Identify which cell holds the provided text, then report its (X, Y) central coordinate. 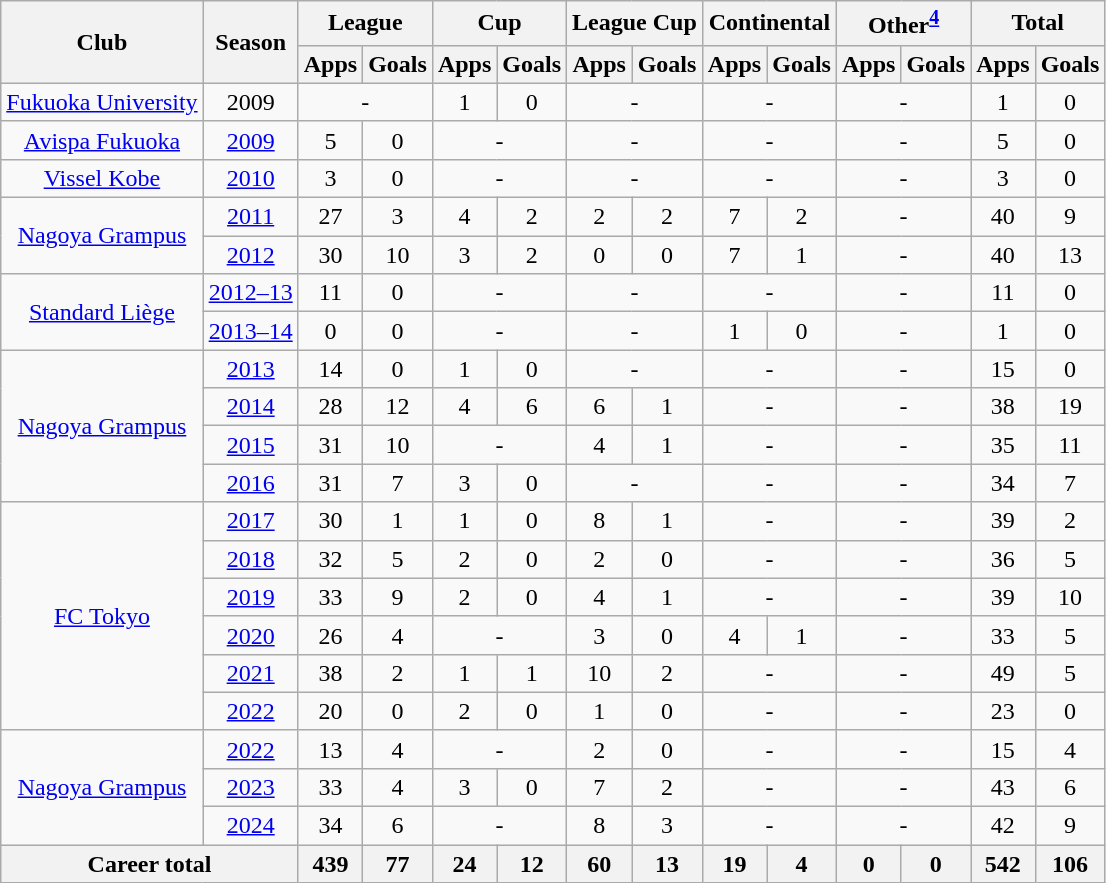
League (365, 24)
42 (1003, 826)
77 (398, 864)
League Cup (635, 24)
49 (1003, 673)
23 (1003, 711)
2017 (250, 521)
2020 (250, 635)
2012–13 (250, 293)
36 (1003, 559)
35 (1003, 445)
Total (1038, 24)
2010 (250, 178)
24 (464, 864)
439 (330, 864)
2018 (250, 559)
26 (330, 635)
2011 (250, 217)
2019 (250, 597)
106 (1070, 864)
32 (330, 559)
Club (102, 42)
FC Tokyo (102, 616)
2021 (250, 673)
14 (330, 369)
2015 (250, 445)
2013–14 (250, 331)
2016 (250, 483)
Vissel Kobe (102, 178)
2013 (250, 369)
Avispa Fukuoka (102, 140)
27 (330, 217)
Cup (499, 24)
Standard Liège (102, 312)
2012 (250, 255)
Continental (769, 24)
28 (330, 407)
2014 (250, 407)
43 (1003, 787)
60 (600, 864)
Other4 (903, 24)
Career total (150, 864)
Fukuoka University (102, 102)
20 (330, 711)
2023 (250, 787)
Season (250, 42)
2024 (250, 826)
542 (1003, 864)
